Find where the given text appears and provide that cell's center as (X, Y) coordinate. 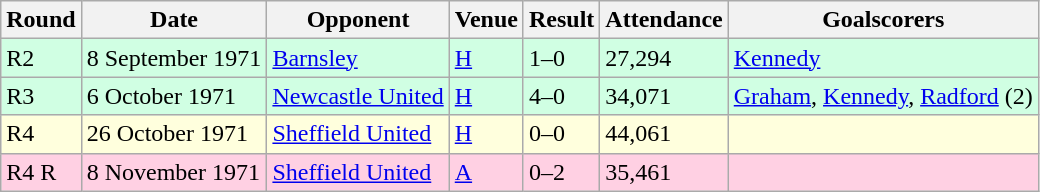
0–0 (561, 134)
Goalscorers (883, 20)
R2 (41, 58)
R4 (41, 134)
27,294 (664, 58)
R3 (41, 96)
Venue (486, 20)
Date (174, 20)
Barnsley (358, 58)
6 October 1971 (174, 96)
34,071 (664, 96)
8 November 1971 (174, 172)
R4 R (41, 172)
Round (41, 20)
Kennedy (883, 58)
Result (561, 20)
0–2 (561, 172)
Newcastle United (358, 96)
35,461 (664, 172)
A (486, 172)
44,061 (664, 134)
4–0 (561, 96)
8 September 1971 (174, 58)
Opponent (358, 20)
26 October 1971 (174, 134)
Graham, Kennedy, Radford (2) (883, 96)
Attendance (664, 20)
1–0 (561, 58)
